Find where the given text appears and provide that cell's center as [X, Y] coordinate. 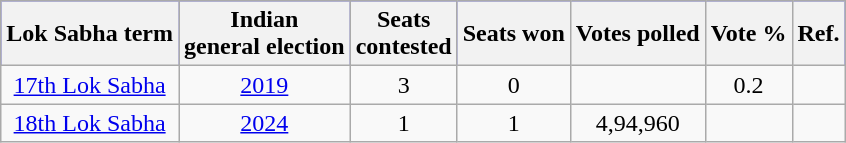
4,94,960 [638, 123]
Indiangeneral election [264, 34]
17th Lok Sabha [90, 85]
Ref. [818, 34]
2019 [264, 85]
Seats won [514, 34]
Seatscontested [404, 34]
0 [514, 85]
Votes polled [638, 34]
18th Lok Sabha [90, 123]
Vote % [748, 34]
3 [404, 85]
0.2 [748, 85]
Lok Sabha term [90, 34]
2024 [264, 123]
